Find where the given text appears and provide that cell's center as (X, Y) coordinate. 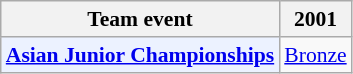
Asian Junior Championships (140, 55)
2001 (315, 19)
Bronze (315, 55)
Team event (140, 19)
